Find where the given text appears and provide that cell's center as (x, y) coordinate. 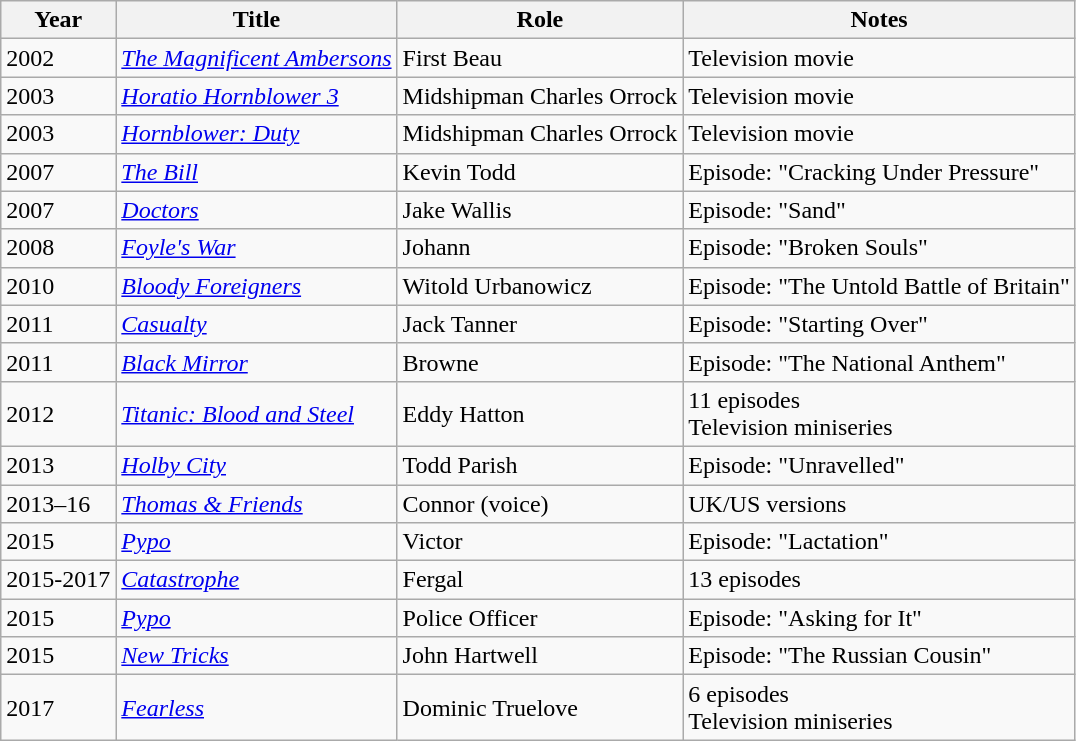
2017 (58, 708)
Episode: "Broken Souls" (880, 248)
Jake Wallis (540, 210)
Catastrophe (256, 580)
Role (540, 20)
Episode: "Sand" (880, 210)
Episode: "Lactation" (880, 542)
2015-2017 (58, 580)
Episode: "Unravelled" (880, 465)
2010 (58, 286)
Episode: "The National Anthem" (880, 362)
Dominic Truelove (540, 708)
The Bill (256, 172)
Victor (540, 542)
Witold Urbanowicz (540, 286)
Episode: "The Russian Cousin" (880, 656)
2012 (58, 414)
Thomas & Friends (256, 503)
Police Officer (540, 618)
Horatio Hornblower 3 (256, 96)
Kevin Todd (540, 172)
2002 (58, 58)
Bloody Foreigners (256, 286)
Eddy Hatton (540, 414)
Casualty (256, 324)
Titanic: Blood and Steel (256, 414)
Title (256, 20)
Connor (voice) (540, 503)
Episode: "Asking for It" (880, 618)
Year (58, 20)
2008 (58, 248)
John Hartwell (540, 656)
Fergal (540, 580)
Foyle's War (256, 248)
UK/US versions (880, 503)
Jack Tanner (540, 324)
Doctors (256, 210)
Johann (540, 248)
Episode: "Cracking Under Pressure" (880, 172)
11 episodesTelevision miniseries (880, 414)
Notes (880, 20)
6 episodesTelevision miniseries (880, 708)
Hornblower: Duty (256, 134)
13 episodes (880, 580)
Fearless (256, 708)
First Beau (540, 58)
Todd Parish (540, 465)
2013 (58, 465)
Black Mirror (256, 362)
Episode: "Starting Over" (880, 324)
Holby City (256, 465)
Browne (540, 362)
New Tricks (256, 656)
Episode: "The Untold Battle of Britain" (880, 286)
2013–16 (58, 503)
The Magnificent Ambersons (256, 58)
